Identify which cell holds the provided text, then report its [x, y] central coordinate. 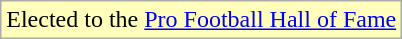
Elected to the Pro Football Hall of Fame [202, 20]
